Detect which cell encompasses the target text, then output its (X, Y) center coordinate. 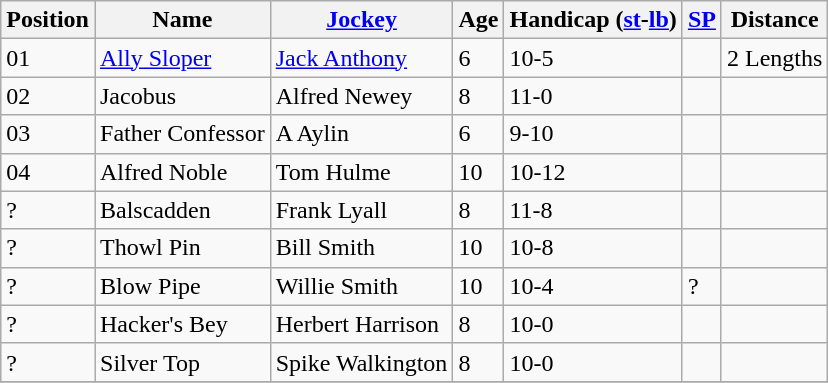
Jacobus (182, 96)
Age (478, 20)
Ally Sloper (182, 58)
Balscadden (182, 210)
Handicap (st-lb) (593, 20)
2 Lengths (774, 58)
Jack Anthony (362, 58)
Silver Top (182, 362)
Hacker's Bey (182, 324)
Name (182, 20)
Frank Lyall (362, 210)
Alfred Noble (182, 172)
Alfred Newey (362, 96)
Distance (774, 20)
03 (48, 134)
01 (48, 58)
11-8 (593, 210)
10-4 (593, 286)
Position (48, 20)
11-0 (593, 96)
Bill Smith (362, 248)
10-12 (593, 172)
Spike Walkington (362, 362)
Tom Hulme (362, 172)
10-5 (593, 58)
02 (48, 96)
Willie Smith (362, 286)
9-10 (593, 134)
04 (48, 172)
Thowl Pin (182, 248)
Father Confessor (182, 134)
SP (702, 20)
Blow Pipe (182, 286)
Herbert Harrison (362, 324)
A Aylin (362, 134)
10-8 (593, 248)
Jockey (362, 20)
